From the cell containing the given text, extract its center point as (x, y) coordinate. 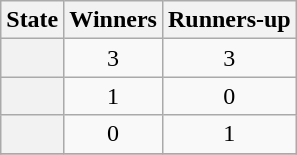
State (32, 20)
Winners (114, 20)
Runners-up (229, 20)
